Return the (x, y) coordinate for the center point of the cell that contains the specified text.  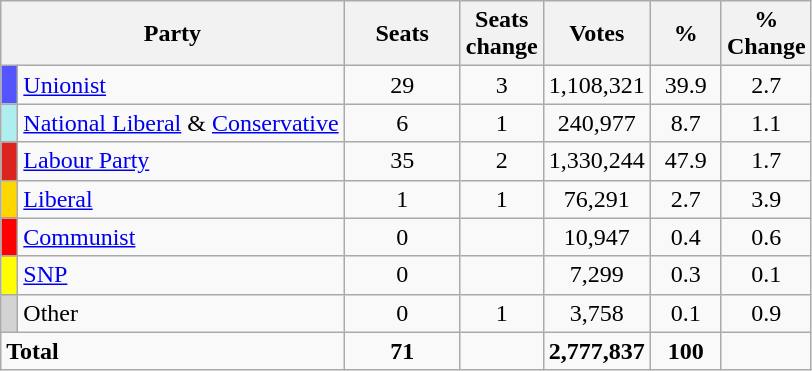
0.6 (766, 237)
0.9 (766, 313)
71 (402, 351)
0.3 (686, 275)
Liberal (181, 199)
2 (502, 161)
10,947 (596, 237)
240,977 (596, 123)
Communist (181, 237)
1.1 (766, 123)
100 (686, 351)
Total (172, 351)
% (686, 34)
35 (402, 161)
Unionist (181, 85)
6 (402, 123)
National Liberal & Conservative (181, 123)
1.7 (766, 161)
Labour Party (181, 161)
Votes (596, 34)
1,108,321 (596, 85)
7,299 (596, 275)
0.4 (686, 237)
39.9 (686, 85)
3.9 (766, 199)
Seats (402, 34)
% Change (766, 34)
76,291 (596, 199)
47.9 (686, 161)
29 (402, 85)
3,758 (596, 313)
Other (181, 313)
SNP (181, 275)
1,330,244 (596, 161)
3 (502, 85)
Party (172, 34)
Seats change (502, 34)
2,777,837 (596, 351)
8.7 (686, 123)
